Determine the (X, Y) coordinate at the center of the cell enclosing the given text.  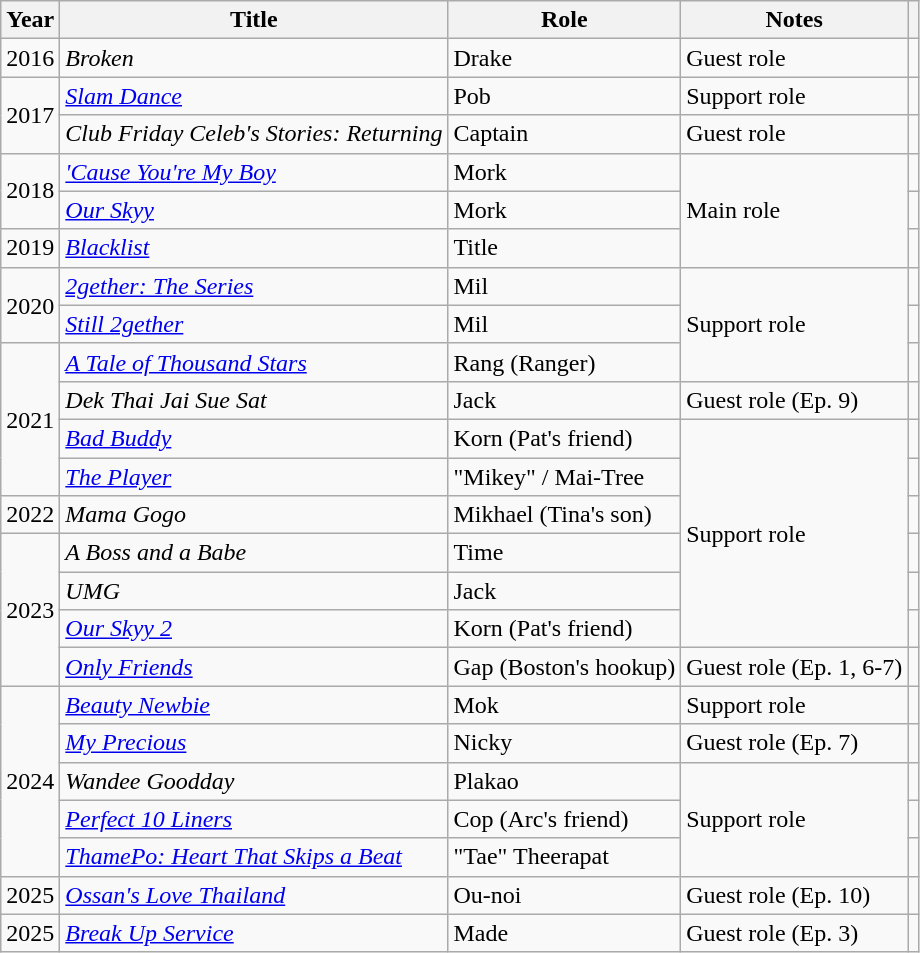
2021 (30, 419)
Guest role (Ep. 1, 6-7) (794, 667)
Guest role (Ep. 7) (794, 743)
Time (564, 553)
My Precious (254, 743)
The Player (254, 477)
2023 (30, 610)
Nicky (564, 743)
Wandee Goodday (254, 781)
2024 (30, 781)
Dek Thai Jai Sue Sat (254, 400)
Ou-noi (564, 895)
Mama Gogo (254, 515)
Rang (Ranger) (564, 362)
Club Friday Celeb's Stories: Returning (254, 134)
Guest role (Ep. 9) (794, 400)
2018 (30, 191)
Drake (564, 58)
"Mikey" / Mai-Tree (564, 477)
2019 (30, 248)
Gap (Boston's hookup) (564, 667)
Slam Dance (254, 96)
A Tale of Thousand Stars (254, 362)
Our Skyy (254, 210)
Guest role (Ep. 10) (794, 895)
Captain (564, 134)
Only Friends (254, 667)
UMG (254, 591)
Beauty Newbie (254, 705)
2020 (30, 305)
Role (564, 20)
Blacklist (254, 248)
Mikhael (Tina's son) (564, 515)
Notes (794, 20)
ThamePo: Heart That Skips a Beat (254, 857)
Mok (564, 705)
Made (564, 933)
Our Skyy 2 (254, 629)
Bad Buddy (254, 438)
Cop (Arc's friend) (564, 819)
Broken (254, 58)
Guest role (Ep. 3) (794, 933)
'Cause You're My Boy (254, 172)
2gether: The Series (254, 286)
Break Up Service (254, 933)
Year (30, 20)
2017 (30, 115)
Still 2gether (254, 324)
Main role (794, 210)
Plakao (564, 781)
2016 (30, 58)
Ossan's Love Thailand (254, 895)
Pob (564, 96)
Perfect 10 Liners (254, 819)
2022 (30, 515)
"Tae" Theerapat (564, 857)
A Boss and a Babe (254, 553)
